Find where the given text appears and provide that cell's center as [x, y] coordinate. 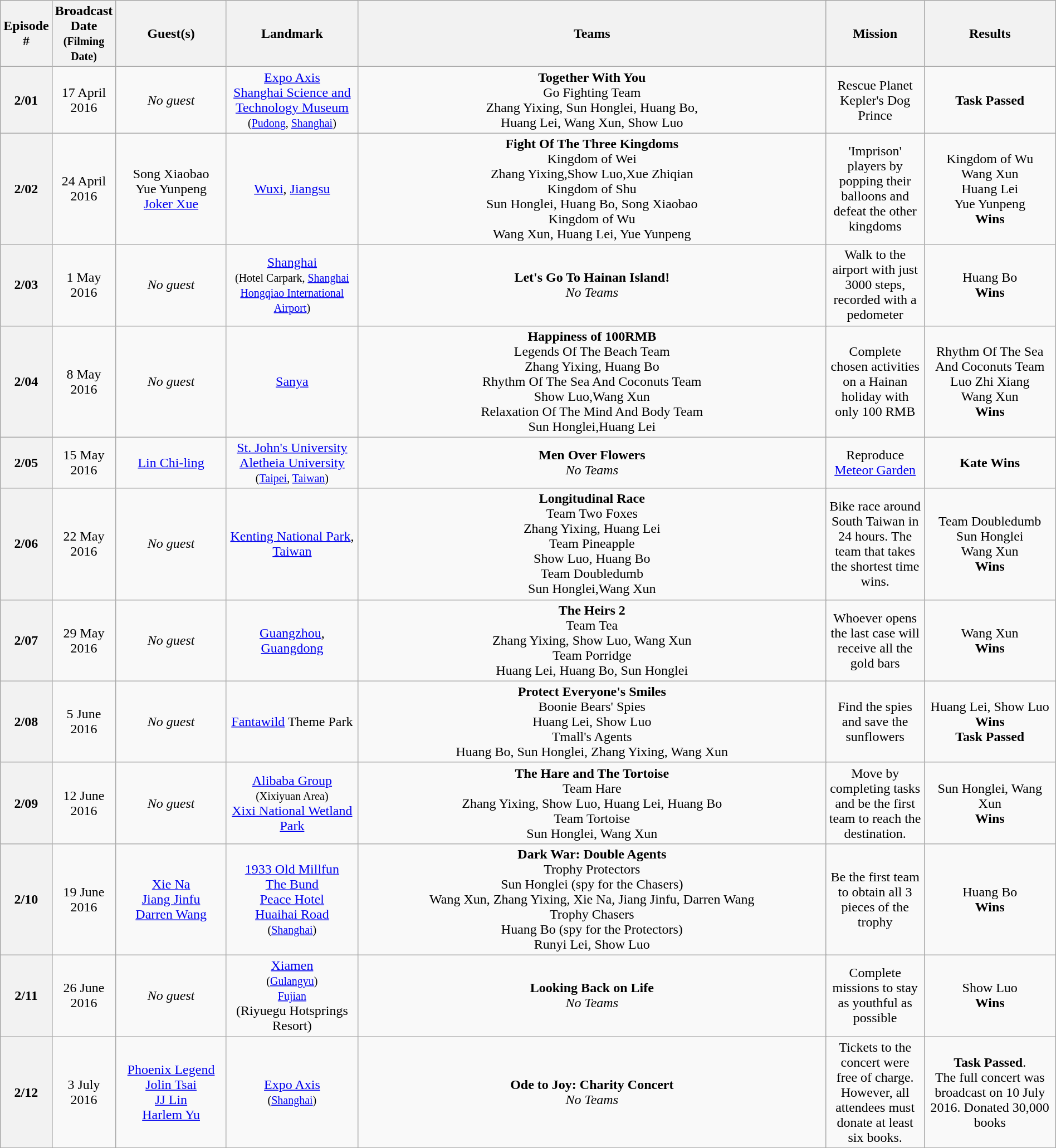
2/10 [26, 899]
Ode to Joy: Charity ConcertNo Teams [591, 1092]
Mission [875, 33]
1 May 2016 [84, 285]
Guest(s) [172, 33]
Bike race around South Taiwan in 24 hours. The team that takes the shortest time wins. [875, 544]
Tickets to the concert were free of charge. However, all attendees must donate at least six books. [875, 1092]
2/07 [26, 640]
3 July 2016 [84, 1092]
Song XiaobaoYue YunpengJoker Xue [172, 189]
Shanghai(Hotel Carpark, Shanghai Hongqiao International Airport) [292, 285]
Rescue Planet Kepler's Dog Prince [875, 100]
St. John's UniversityAletheia University(Taipei, Taiwan) [292, 463]
Be the first team to obtain all 3 pieces of the trophy [875, 899]
Longitudinal RaceTeam Two FoxesZhang Yixing, Huang LeiTeam PineappleShow Luo, Huang BoTeam DoubledumbSun Honglei,Wang Xun [591, 544]
Expo Axis(Shanghai) [292, 1092]
Complete missions to stay as youthful as possible [875, 995]
Whoever opens the last case will receive all the gold bars [875, 640]
Guangzhou, Guangdong [292, 640]
'Imprison' players by popping their balloons and defeat the other kingdoms [875, 189]
Phoenix LegendJolin TsaiJJ LinHarlem Yu [172, 1092]
Wang Xun Wins [990, 640]
2/11 [26, 995]
Kingdom of WuWang XunHuang LeiYue Yunpeng Wins [990, 189]
Together With YouGo Fighting Team Zhang Yixing, Sun Honglei, Huang Bo,Huang Lei, Wang Xun, Show Luo [591, 100]
2/05 [26, 463]
Task Passed. The full concert was broadcast on 10 July 2016. Donated 30,000 books [990, 1092]
Teams [591, 33]
Wuxi, Jiangsu [292, 189]
Expo AxisShanghai Science and Technology Museum(Pudong, Shanghai) [292, 100]
1933 Old MillfunThe BundPeace HotelHuaihai Road(Shanghai) [292, 899]
Team DoubledumbSun HongleiWang Xun Wins [990, 544]
Landmark [292, 33]
Kate Wins [990, 463]
Move by completing tasks and be the first team to reach the destination. [875, 803]
2/06 [26, 544]
2/08 [26, 722]
Task Passed [990, 100]
Xie NaJiang JinfuDarren Wang [172, 899]
Xiamen(Gulangyu)Fujian(Riyuegu Hotsprings Resort) [292, 995]
The Hare and The TortoiseTeam HareZhang Yixing, Show Luo, Huang Lei, Huang BoTeam TortoiseSun Honglei, Wang Xun [591, 803]
24 April 2016 [84, 189]
Find the spies and save the sunflowers [875, 722]
5 June 2016 [84, 722]
Alibaba Group(Xixiyuan Area)Xixi National Wetland Park [292, 803]
22 May 2016 [84, 544]
8 May 2016 [84, 381]
Men Over FlowersNo Teams [591, 463]
2/02 [26, 189]
Lin Chi-ling [172, 463]
Complete chosen activities on a Hainan holiday with only 100 RMB [875, 381]
Walk to the airport with just 3000 steps, recorded with a pedometer [875, 285]
Show Luo Wins [990, 995]
12 June 2016 [84, 803]
29 May 2016 [84, 640]
26 June 2016 [84, 995]
Protect Everyone's SmilesBoonie Bears' SpiesHuang Lei, Show LuoTmall's AgentsHuang Bo, Sun Honglei, Zhang Yixing, Wang Xun [591, 722]
19 June 2016 [84, 899]
2/09 [26, 803]
The Heirs 2Team TeaZhang Yixing, Show Luo, Wang XunTeam PorridgeHuang Lei, Huang Bo, Sun Honglei [591, 640]
Results [990, 33]
Reproduce Meteor Garden [875, 463]
Rhythm Of The Sea And Coconuts TeamLuo Zhi XiangWang Xun Wins [990, 381]
Huang Lei, Show Luo WinsTask Passed [990, 722]
2/01 [26, 100]
Let's Go To Hainan Island!No Teams [591, 285]
Fantawild Theme Park [292, 722]
Looking Back on LifeNo Teams [591, 995]
Episode # [26, 33]
Sun Honglei, Wang Xun Wins [990, 803]
Broadcast Date (Filming Date) [84, 33]
Sanya [292, 381]
Kenting National Park, Taiwan [292, 544]
17 April 2016 [84, 100]
2/04 [26, 381]
2/03 [26, 285]
15 May 2016 [84, 463]
2/12 [26, 1092]
